Return [X, Y] of the center of cell containing provided text 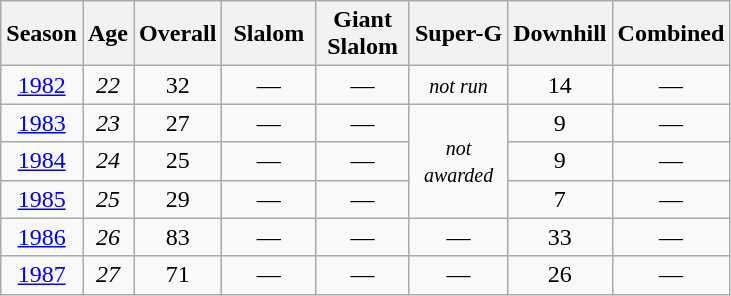
1984 [42, 161]
23 [108, 123]
Downhill [560, 34]
22 [108, 85]
24 [108, 161]
1986 [42, 237]
Overall [178, 34]
notawarded [458, 161]
1985 [42, 199]
32 [178, 85]
Season [42, 34]
29 [178, 199]
7 [560, 199]
Super-G [458, 34]
Slalom [269, 34]
33 [560, 237]
1983 [42, 123]
83 [178, 237]
Combined [671, 34]
71 [178, 275]
14 [560, 85]
1987 [42, 275]
1982 [42, 85]
Age [108, 34]
not run [458, 85]
Giant Slalom [363, 34]
